Return the (X, Y) coordinate for the center point of the cell that contains the specified text.  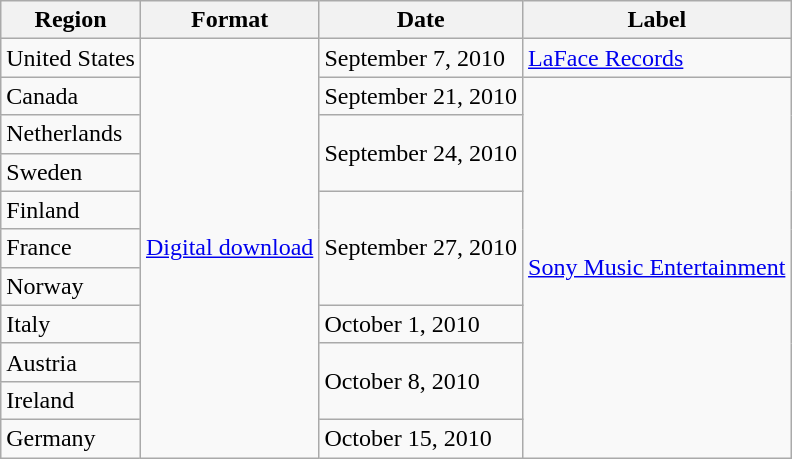
Norway (71, 286)
Digital download (229, 248)
Germany (71, 438)
Sony Music Entertainment (657, 268)
Italy (71, 324)
Date (421, 20)
Format (229, 20)
October 8, 2010 (421, 381)
September 7, 2010 (421, 58)
Finland (71, 210)
Canada (71, 96)
Ireland (71, 400)
LaFace Records (657, 58)
Austria (71, 362)
September 24, 2010 (421, 153)
Netherlands (71, 134)
Label (657, 20)
Region (71, 20)
Sweden (71, 172)
United States (71, 58)
September 21, 2010 (421, 96)
October 15, 2010 (421, 438)
October 1, 2010 (421, 324)
France (71, 248)
September 27, 2010 (421, 248)
